Locate the cell with the specified text and output its (x, y) center coordinate. 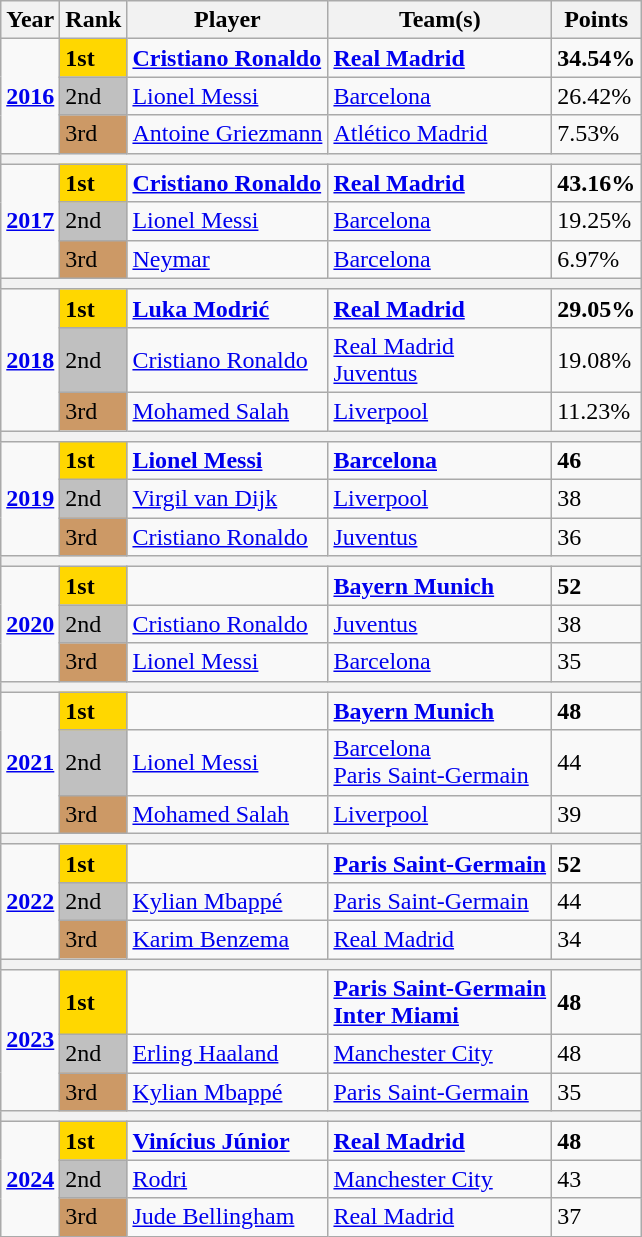
Rank (94, 20)
37 (596, 1217)
2024 (30, 1179)
26.42% (596, 96)
2019 (30, 499)
Points (596, 20)
2021 (30, 762)
Antoine Griezmann (228, 134)
Barcelona Paris Saint-Germain (440, 762)
Vinícius Júnior (228, 1141)
Real Madrid Juventus (440, 360)
6.97% (596, 259)
Erling Haaland (228, 1054)
2020 (30, 624)
2023 (30, 1040)
Team(s) (440, 20)
Rodri (228, 1179)
19.25% (596, 221)
46 (596, 461)
36 (596, 537)
19.08% (596, 360)
34.54% (596, 58)
Virgil van Dijk (228, 499)
7.53% (596, 134)
43.16% (596, 183)
34 (596, 939)
Karim Benzema (228, 939)
2016 (30, 96)
29.05% (596, 308)
Atlético Madrid (440, 134)
Player (228, 20)
2017 (30, 221)
Paris Saint-Germain Inter Miami (440, 1002)
2022 (30, 901)
11.23% (596, 411)
43 (596, 1179)
39 (596, 814)
Year (30, 20)
2018 (30, 360)
Luka Modrić (228, 308)
Jude Bellingham (228, 1217)
Neymar (228, 259)
